Locate the cell with the specified text and output its (x, y) center coordinate. 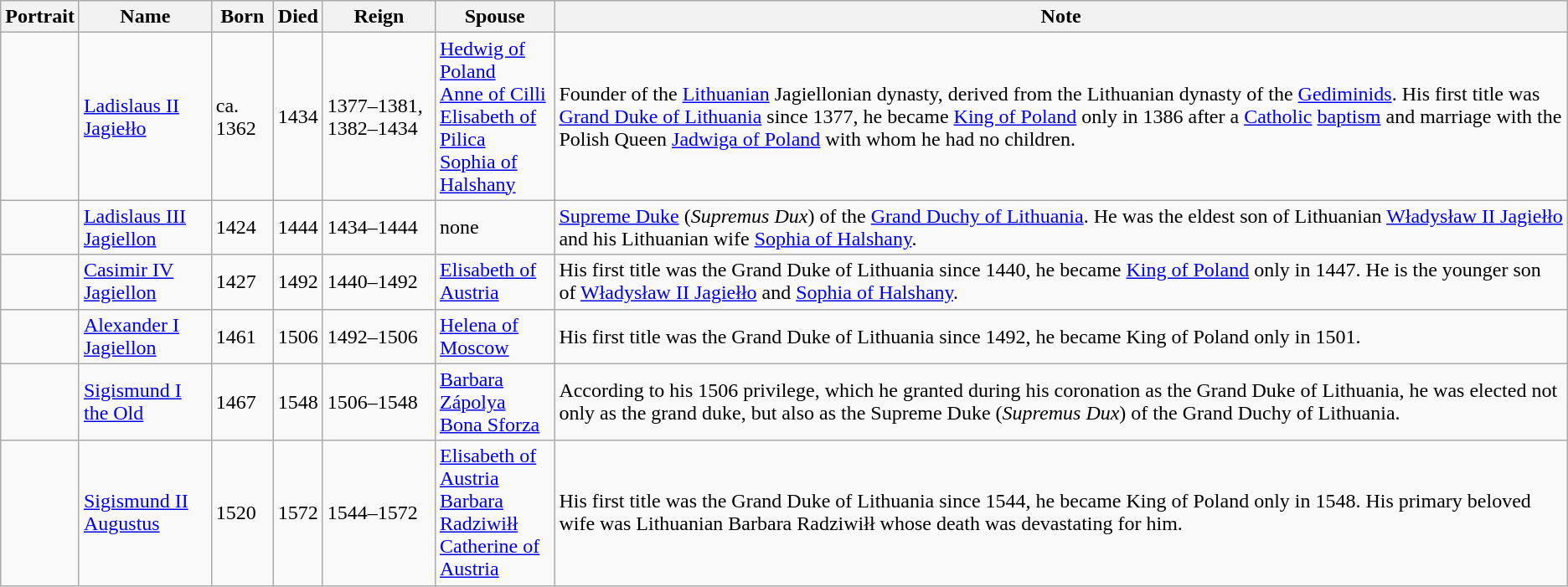
1506 (298, 337)
1506–1548 (379, 402)
1467 (242, 402)
Portrait (40, 17)
Casimir IV Jagiellon (145, 281)
1520 (242, 512)
1427 (242, 281)
Helena of Moscow (494, 337)
Ladislaus II Jagiełło (145, 116)
1492–1506 (379, 337)
1440–1492 (379, 281)
1544–1572 (379, 512)
Elisabeth of AustriaBarbara RadziwiłłCatherine of Austria (494, 512)
Born (242, 17)
His first title was the Grand Duke of Lithuania since 1492, he became King of Poland only in 1501. (1060, 337)
1434–1444 (379, 228)
1434 (298, 116)
Barbara ZápolyaBona Sforza (494, 402)
1572 (298, 512)
Sigismund II Augustus (145, 512)
Reign (379, 17)
Note (1060, 17)
Hedwig of PolandAnne of CilliElisabeth of PilicaSophia of Halshany (494, 116)
1444 (298, 228)
Died (298, 17)
1492 (298, 281)
1461 (242, 337)
Ladislaus III Jagiellon (145, 228)
Sigismund I the Old (145, 402)
Elisabeth of Austria (494, 281)
Name (145, 17)
1424 (242, 228)
1548 (298, 402)
none (494, 228)
ca. 1362 (242, 116)
Spouse (494, 17)
1377–1381, 1382–1434 (379, 116)
Alexander I Jagiellon (145, 337)
